Extract the [x, y] coordinate from the center of the cell holding the provided text.  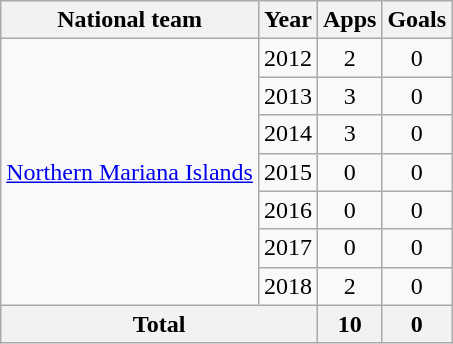
2015 [288, 172]
2012 [288, 58]
Total [160, 324]
Apps [349, 20]
2013 [288, 96]
10 [349, 324]
2016 [288, 210]
Year [288, 20]
Northern Mariana Islands [130, 172]
2018 [288, 286]
National team [130, 20]
2014 [288, 134]
2017 [288, 248]
Goals [417, 20]
